Identify which cell holds the provided text, then report its (X, Y) central coordinate. 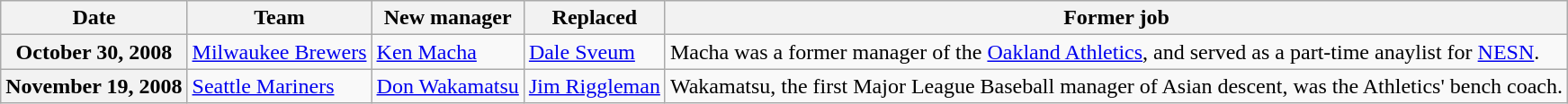
Milwaukee Brewers (279, 52)
Former job (1116, 18)
October 30, 2008 (94, 52)
New manager (448, 18)
Replaced (594, 18)
Wakamatsu, the first Major League Baseball manager of Asian descent, was the Athletics' bench coach. (1116, 86)
Macha was a former manager of the Oakland Athletics, and served as a part-time anaylist for NESN. (1116, 52)
Jim Riggleman (594, 86)
Don Wakamatsu (448, 86)
Seattle Mariners (279, 86)
Dale Sveum (594, 52)
Date (94, 18)
Team (279, 18)
November 19, 2008 (94, 86)
Ken Macha (448, 52)
